Scan for the cell matching the given text and deliver its (x, y) coordinate at center. 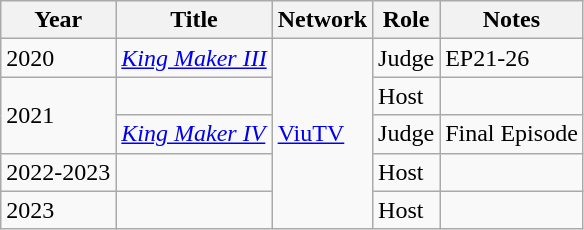
EP21-26 (512, 58)
Final Episode (512, 134)
Title (194, 20)
Network (322, 20)
Role (406, 20)
2020 (58, 58)
2022-2023 (58, 172)
Notes (512, 20)
2023 (58, 210)
Year (58, 20)
King Maker IV (194, 134)
ViuTV (322, 134)
2021 (58, 115)
King Maker III (194, 58)
